Pinpoint the cell where the given text exists, returning its [x, y] midpoint coordinate. 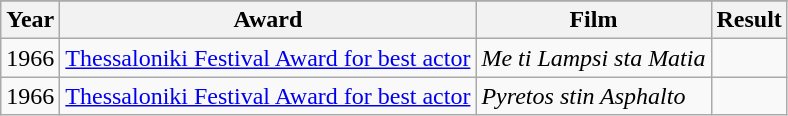
Film [594, 20]
Me ti Lampsi sta Matia [594, 58]
Award [268, 20]
Result [749, 20]
Year [30, 20]
Pyretos stin Asphalto [594, 96]
